Determine the (X, Y) coordinate at the center of the cell enclosing the given text.  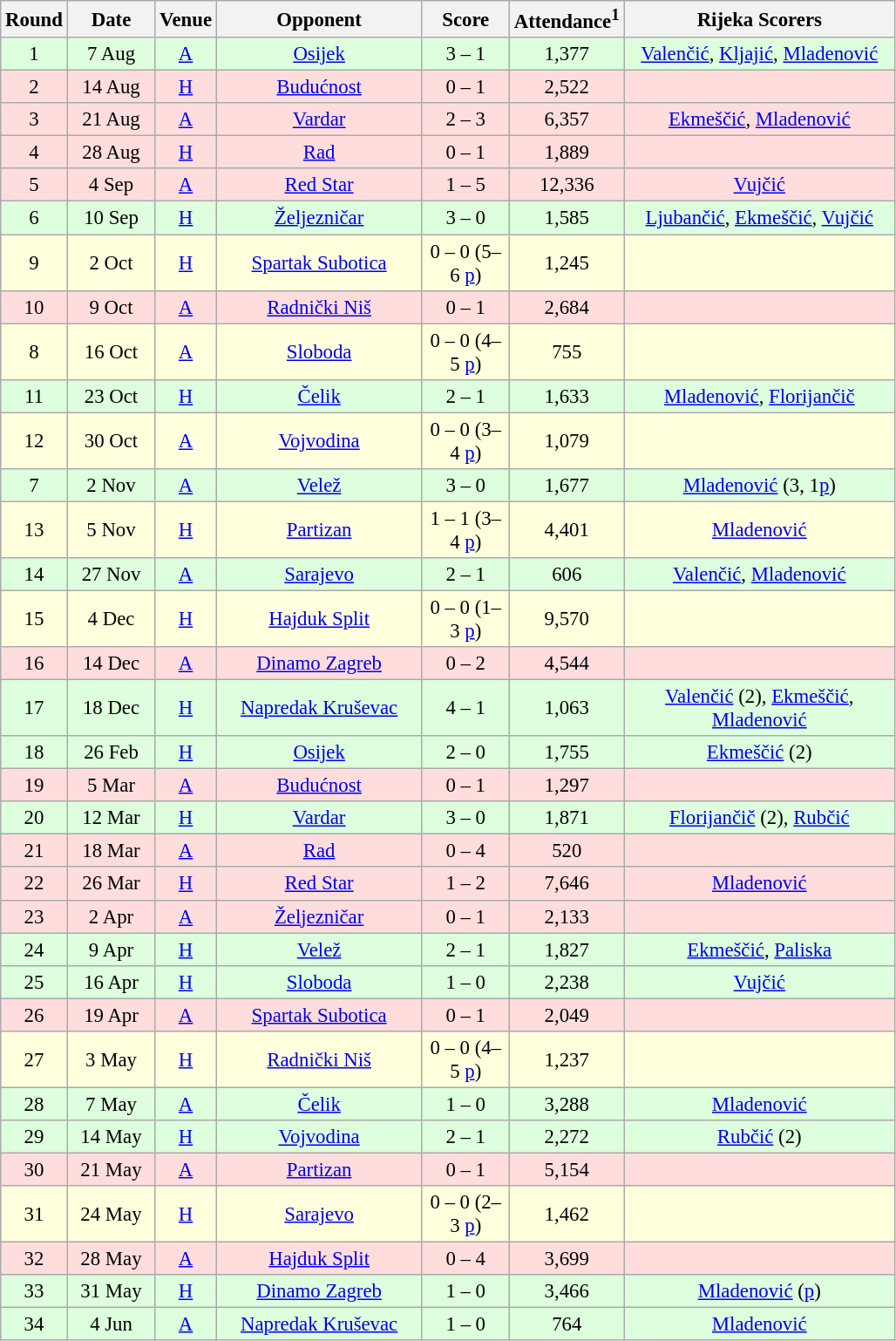
Valenčić (2), Ekmeščić, Mladenović (760, 708)
33 (34, 1291)
9 (34, 263)
Round (34, 19)
3,699 (567, 1259)
0 – 2 (465, 664)
Valenčić, Kljajić, Mladenović (760, 54)
29 (34, 1137)
32 (34, 1259)
31 May (112, 1291)
Valenčić, Mladenović (760, 575)
21 (34, 851)
2 – 0 (465, 752)
4,401 (567, 530)
5 (34, 186)
14 Dec (112, 664)
5,154 (567, 1169)
4 Jun (112, 1324)
27 Nov (112, 575)
2,272 (567, 1137)
18 Mar (112, 851)
28 Aug (112, 153)
Score (465, 19)
26 (34, 1015)
2,684 (567, 307)
1,755 (567, 752)
1,585 (567, 218)
2 Oct (112, 263)
16 (34, 664)
0 – 0 (5–6 p) (465, 263)
26 Mar (112, 884)
5 Mar (112, 786)
0 – 0 (2–3 p) (465, 1214)
Opponent (319, 19)
27 (34, 1060)
12 Mar (112, 818)
31 (34, 1214)
3 (34, 119)
0 – 0 (3–4 p) (465, 441)
764 (567, 1324)
22 (34, 884)
20 (34, 818)
1,462 (567, 1214)
606 (567, 575)
28 May (112, 1259)
2,522 (567, 87)
0 – 0 (1–3 p) (465, 619)
5 Nov (112, 530)
1,377 (567, 54)
12 (34, 441)
1 (34, 54)
4 (34, 153)
16 Oct (112, 352)
24 May (112, 1214)
18 (34, 752)
10 (34, 307)
9 Oct (112, 307)
12,336 (567, 186)
3 May (112, 1060)
9,570 (567, 619)
13 (34, 530)
19 (34, 786)
Date (112, 19)
2 Nov (112, 486)
Rijeka Scorers (760, 19)
17 (34, 708)
30 (34, 1169)
14 (34, 575)
28 (34, 1104)
1,079 (567, 441)
4 Sep (112, 186)
19 Apr (112, 1015)
4 Dec (112, 619)
1,827 (567, 950)
1,297 (567, 786)
3,288 (567, 1104)
Mladenović (p) (760, 1291)
1 – 1 (3–4 p) (465, 530)
1 – 2 (465, 884)
7 May (112, 1104)
Ekmeščić, Paliska (760, 950)
1,677 (567, 486)
4,544 (567, 664)
Ljubančić, Ekmeščić, Vujčić (760, 218)
9 Apr (112, 950)
14 Aug (112, 87)
2,049 (567, 1015)
1 – 5 (465, 186)
14 May (112, 1137)
4 – 1 (465, 708)
21 Aug (112, 119)
3 – 1 (465, 54)
Mladenović (3, 1p) (760, 486)
2,133 (567, 916)
21 May (112, 1169)
2 Apr (112, 916)
6,357 (567, 119)
7 Aug (112, 54)
30 Oct (112, 441)
520 (567, 851)
7 (34, 486)
2 (34, 87)
Rubčić (2) (760, 1137)
Mladenović, Florijančič (760, 396)
10 Sep (112, 218)
23 Oct (112, 396)
1,871 (567, 818)
26 Feb (112, 752)
Venue (187, 19)
15 (34, 619)
Ekmeščić (2) (760, 752)
3,466 (567, 1291)
34 (34, 1324)
16 Apr (112, 982)
Attendance1 (567, 19)
8 (34, 352)
755 (567, 352)
24 (34, 950)
23 (34, 916)
1,063 (567, 708)
18 Dec (112, 708)
1,245 (567, 263)
1,237 (567, 1060)
Ekmeščić, Mladenović (760, 119)
2 – 3 (465, 119)
1,633 (567, 396)
1,889 (567, 153)
25 (34, 982)
2,238 (567, 982)
7,646 (567, 884)
Florijančič (2), Rubčić (760, 818)
6 (34, 218)
11 (34, 396)
